Locate the cell with the specified text and output its [X, Y] center coordinate. 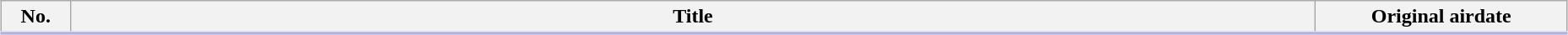
Original airdate [1441, 17]
No. [35, 17]
Title [693, 17]
